Output the (X, Y) coordinate of the center of the cell containing the given text.  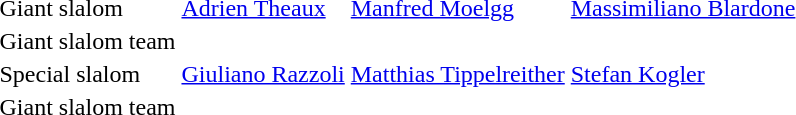
Giuliano Razzoli (263, 74)
Matthias Tippelreither (458, 74)
